Capture the cell that displays the provided text and extract its [X, Y] central coordinate. 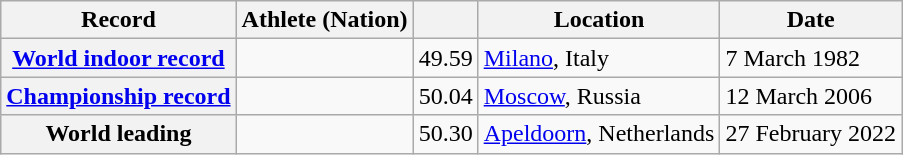
12 March 2006 [811, 96]
27 February 2022 [811, 134]
Athlete (Nation) [324, 20]
Moscow, Russia [599, 96]
Location [599, 20]
Record [118, 20]
Championship record [118, 96]
World indoor record [118, 58]
Milano, Italy [599, 58]
49.59 [446, 58]
50.04 [446, 96]
Apeldoorn, Netherlands [599, 134]
7 March 1982 [811, 58]
Date [811, 20]
50.30 [446, 134]
World leading [118, 134]
